Identify which cell holds the provided text, then report its (X, Y) central coordinate. 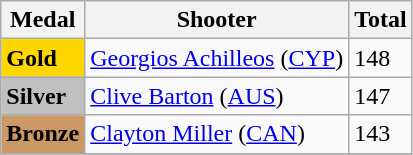
Georgios Achilleos (CYP) (217, 58)
Total (381, 20)
Medal (43, 20)
Silver (43, 96)
147 (381, 96)
143 (381, 134)
Clive Barton (AUS) (217, 96)
Gold (43, 58)
Shooter (217, 20)
148 (381, 58)
Bronze (43, 134)
Clayton Miller (CAN) (217, 134)
